Extract the (X, Y) coordinate from the center of the cell holding the provided text.  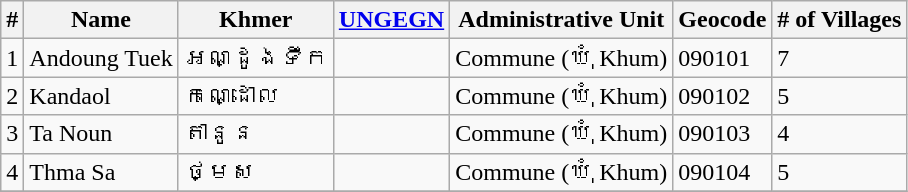
Khmer (256, 20)
Andoung Tuek (101, 58)
1 (12, 58)
Administrative Unit (562, 20)
អណ្ដូងទឹក (256, 58)
Name (101, 20)
ថ្មស (256, 172)
090103 (722, 134)
Geocode (722, 20)
# of Villages (840, 20)
7 (840, 58)
កណ្ដោល (256, 96)
Ta Noun (101, 134)
Thma Sa (101, 172)
UNGEGN (391, 20)
តានូន (256, 134)
# (12, 20)
3 (12, 134)
090101 (722, 58)
090104 (722, 172)
090102 (722, 96)
2 (12, 96)
Kandaol (101, 96)
